Identify which cell holds the provided text, then report its (x, y) central coordinate. 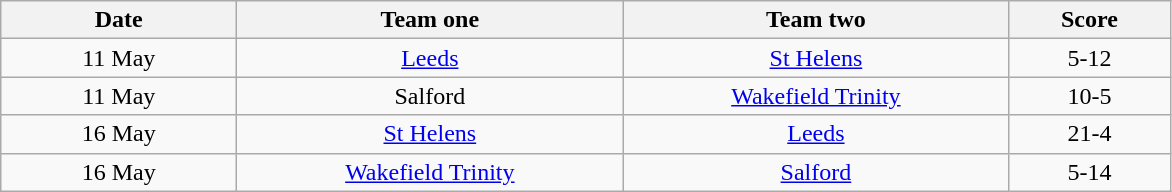
10-5 (1090, 96)
Team one (430, 20)
Score (1090, 20)
21-4 (1090, 134)
5-14 (1090, 172)
Team two (816, 20)
Date (119, 20)
5-12 (1090, 58)
